Locate the cell with the specified text and output its (x, y) center coordinate. 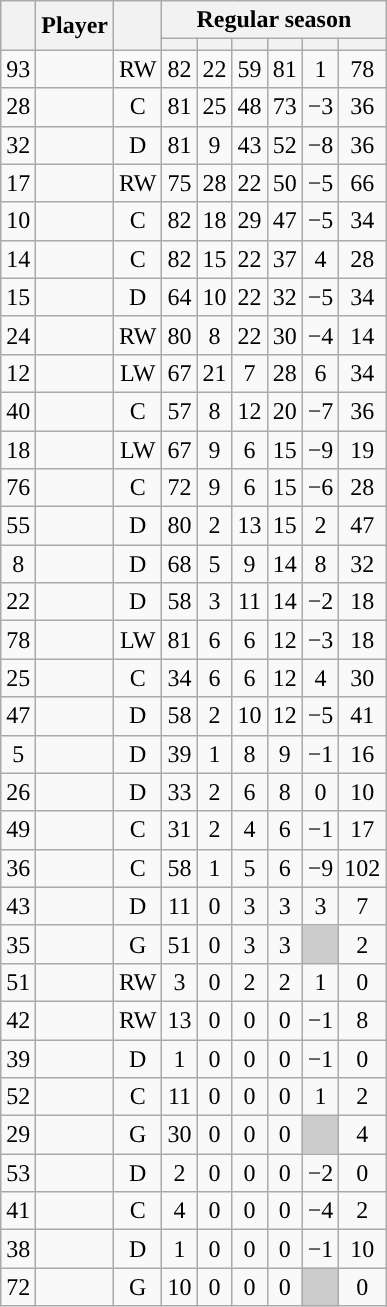
−8 (320, 145)
21 (214, 373)
64 (180, 297)
40 (18, 411)
73 (284, 107)
−7 (320, 411)
19 (362, 449)
16 (362, 754)
24 (18, 335)
102 (362, 868)
42 (18, 1020)
57 (180, 411)
35 (18, 944)
20 (284, 411)
53 (18, 1173)
Regular season (274, 20)
93 (18, 69)
55 (18, 526)
26 (18, 792)
50 (284, 183)
66 (362, 183)
59 (250, 69)
76 (18, 488)
Player (75, 26)
31 (180, 830)
37 (284, 259)
75 (180, 183)
49 (18, 830)
68 (180, 564)
48 (250, 107)
−6 (320, 488)
33 (180, 792)
38 (18, 1249)
